Extract the [X, Y] coordinate from the center of the cell holding the provided text.  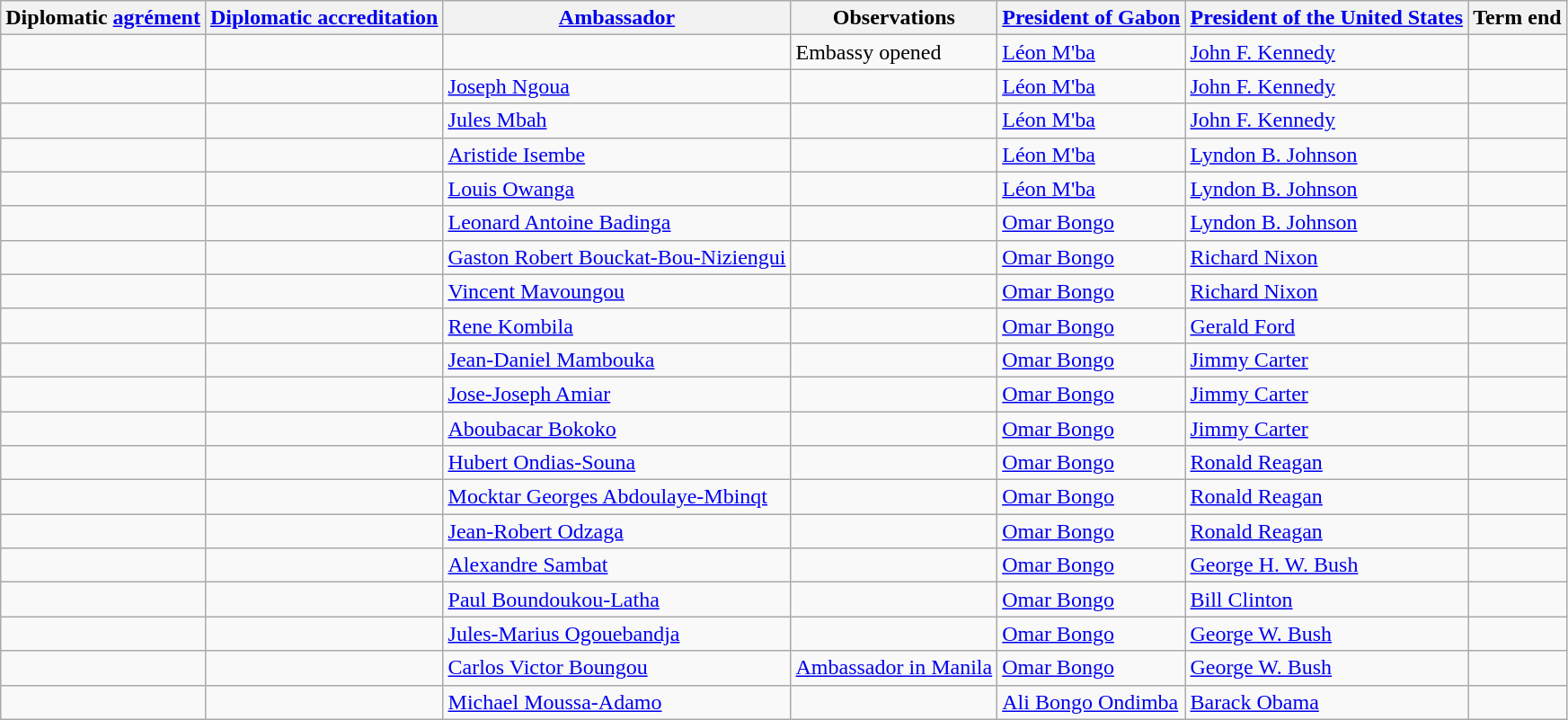
Aboubacar Bokoko [616, 429]
Ambassador in Manila [894, 668]
Alexandre Sambat [616, 565]
Carlos Victor Boungou [616, 668]
Bill Clinton [1326, 600]
Ali Bongo Ondimba [1091, 702]
Michael Moussa-Adamo [616, 702]
Observations [894, 18]
Gerald Ford [1326, 325]
Ambassador [616, 18]
Diplomatic accreditation [323, 18]
President of the United States [1326, 18]
Jose-Joseph Amiar [616, 394]
Jules-Marius Ogouebandja [616, 634]
Joseph Ngoua [616, 86]
President of Gabon [1091, 18]
Diplomatic agrément [103, 18]
Mocktar Georges Abdoulaye-Mbinqt [616, 497]
Term end [1518, 18]
Rene Kombila [616, 325]
Louis Owanga [616, 189]
Vincent Mavoungou [616, 291]
Aristide Isembe [616, 155]
Embassy opened [894, 52]
Barack Obama [1326, 702]
Leonard Antoine Badinga [616, 223]
Jules Mbah [616, 120]
Gaston Robert Bouckat-Bou-Niziengui [616, 257]
Hubert Ondias-Souna [616, 463]
Jean-Robert Odzaga [616, 531]
Paul Boundoukou-Latha [616, 600]
George H. W. Bush [1326, 565]
Jean-Daniel Mambouka [616, 360]
